Output the (x, y) coordinate of the center of the cell containing the given text.  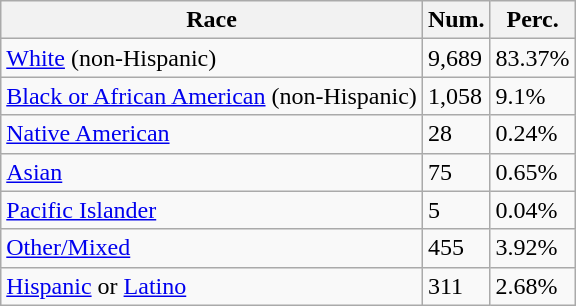
5 (456, 210)
311 (456, 286)
Asian (212, 172)
Perc. (532, 20)
9,689 (456, 58)
0.04% (532, 210)
9.1% (532, 96)
Pacific Islander (212, 210)
2.68% (532, 286)
83.37% (532, 58)
75 (456, 172)
Race (212, 20)
1,058 (456, 96)
0.65% (532, 172)
Hispanic or Latino (212, 286)
Black or African American (non-Hispanic) (212, 96)
3.92% (532, 248)
28 (456, 134)
0.24% (532, 134)
455 (456, 248)
Other/Mixed (212, 248)
Native American (212, 134)
Num. (456, 20)
White (non-Hispanic) (212, 58)
